Return the (X, Y) coordinate for the center point of the cell that contains the specified text.  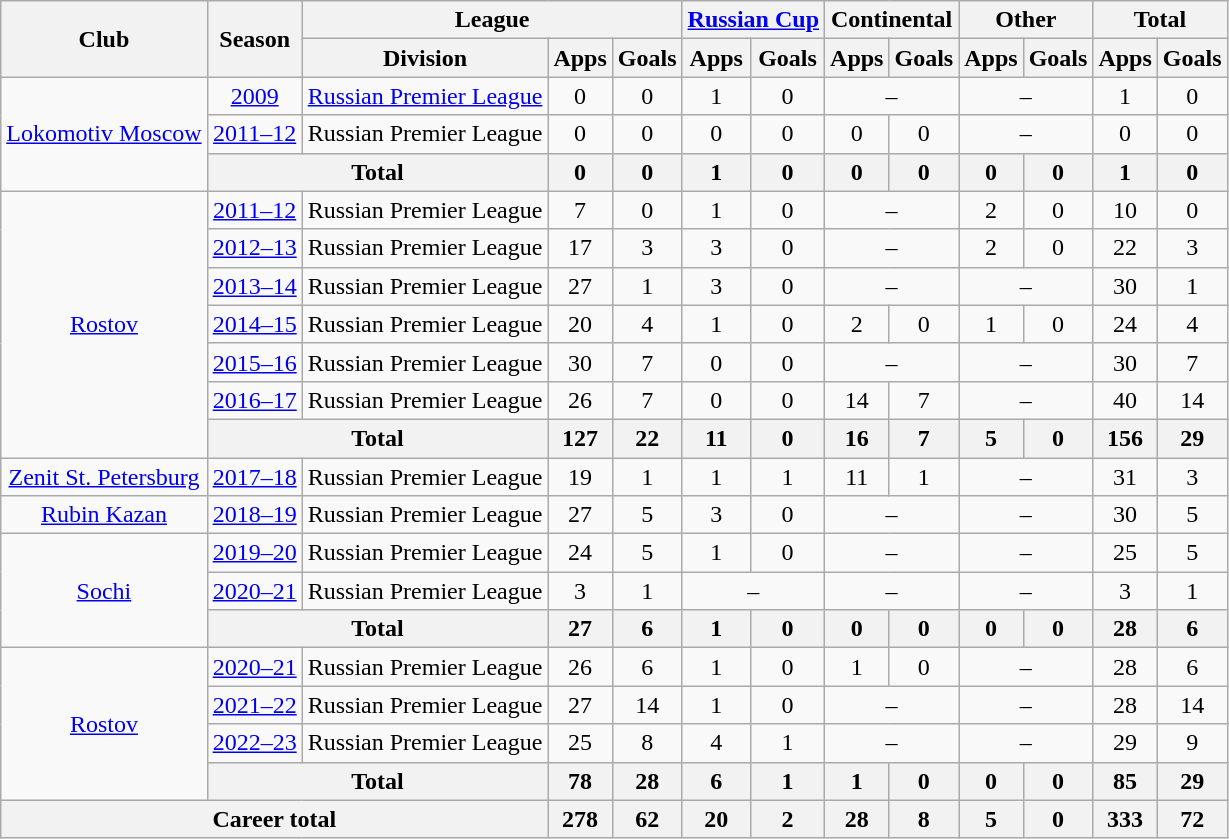
31 (1125, 477)
2017–18 (254, 477)
Club (104, 39)
78 (580, 781)
Rubin Kazan (104, 515)
2009 (254, 96)
127 (580, 438)
Lokomotiv Moscow (104, 134)
156 (1125, 438)
2015–16 (254, 362)
Season (254, 39)
2012–13 (254, 248)
League (492, 20)
Zenit St. Petersburg (104, 477)
Career total (274, 819)
2016–17 (254, 400)
40 (1125, 400)
2021–22 (254, 705)
2013–14 (254, 286)
Sochi (104, 591)
333 (1125, 819)
2018–19 (254, 515)
2022–23 (254, 743)
Continental (892, 20)
85 (1125, 781)
Other (1026, 20)
2019–20 (254, 553)
72 (1192, 819)
10 (1125, 210)
9 (1192, 743)
278 (580, 819)
62 (647, 819)
16 (857, 438)
Division (425, 58)
19 (580, 477)
2014–15 (254, 324)
Russian Cup (753, 20)
17 (580, 248)
